Extract the [X, Y] coordinate from the center of the cell holding the provided text.  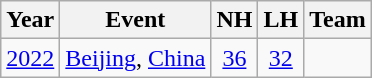
NH [234, 20]
Event [136, 20]
Team [338, 20]
Year [30, 20]
Beijing, China [136, 58]
LH [281, 20]
32 [281, 58]
2022 [30, 58]
36 [234, 58]
